Find where the given text appears and provide that cell's center as [x, y] coordinate. 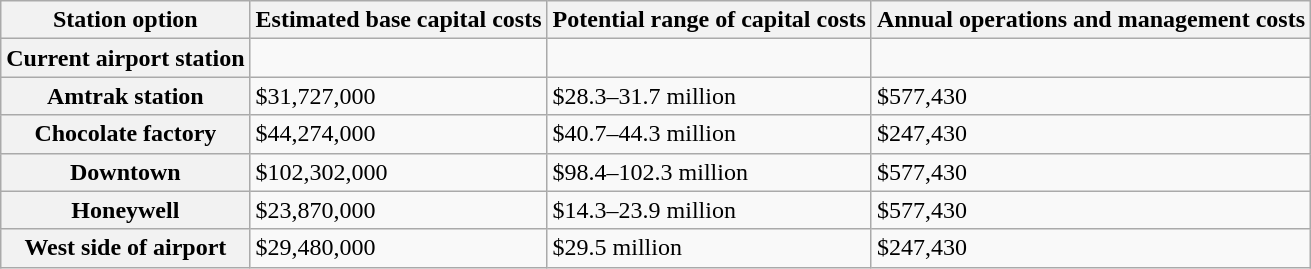
Annual operations and management costs [1090, 20]
Potential range of capital costs [709, 20]
$14.3–23.9 million [709, 210]
$98.4–102.3 million [709, 172]
Honeywell [126, 210]
West side of airport [126, 248]
$102,302,000 [398, 172]
Current airport station [126, 58]
Station option [126, 20]
$29.5 million [709, 248]
Amtrak station [126, 96]
Estimated base capital costs [398, 20]
Downtown [126, 172]
$31,727,000 [398, 96]
$40.7–44.3 million [709, 134]
Chocolate factory [126, 134]
$44,274,000 [398, 134]
$29,480,000 [398, 248]
$28.3–31.7 million [709, 96]
$23,870,000 [398, 210]
